Search for the cell housing the specified text and yield its (X, Y) center coordinate. 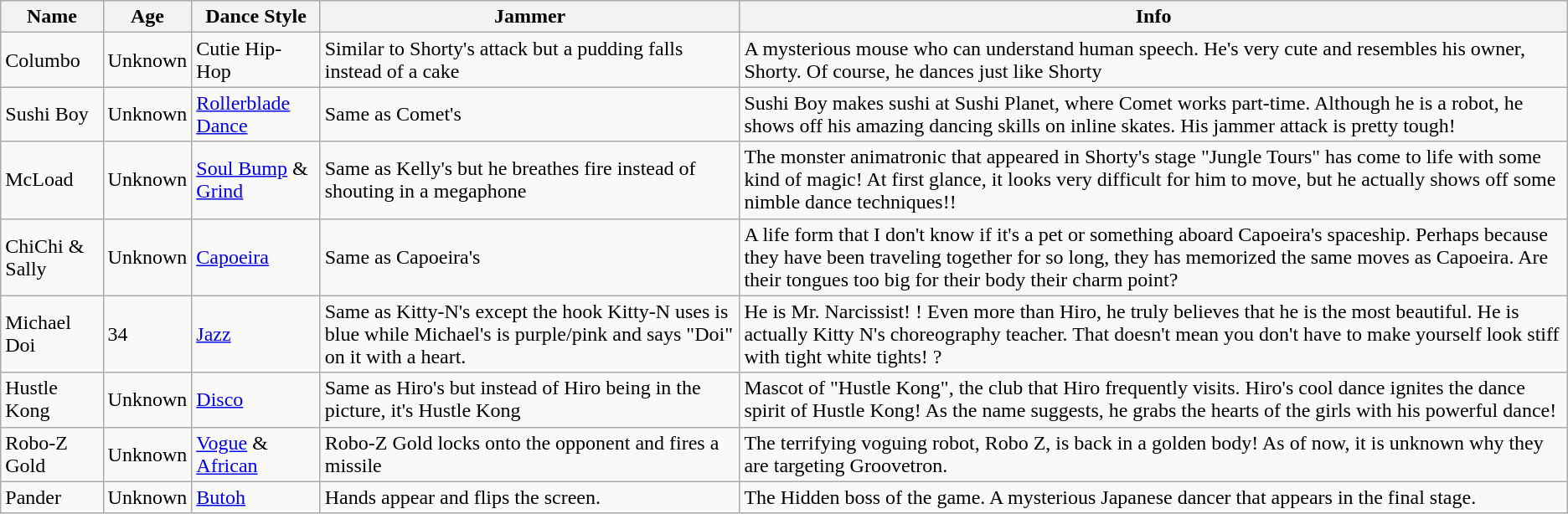
Age (147, 17)
Same as Kitty-N's except the hook Kitty-N uses is blue while Michael's is purple/pink and says "Doi" on it with a heart. (529, 334)
Rollerblade Dance (256, 114)
Same as Capoeira's (529, 257)
Capoeira (256, 257)
Butoh (256, 497)
Jazz (256, 334)
Same as Comet's (529, 114)
McLoad (52, 180)
Cutie Hip-Hop (256, 60)
The terrifying voguing robot, Robo Z, is back in a golden body! As of now, it is unknown why they are targeting Groovetron. (1153, 454)
Disco (256, 400)
Dance Style (256, 17)
Michael Doi (52, 334)
Similar to Shorty's attack but a pudding falls instead of a cake (529, 60)
Hands appear and flips the screen. (529, 497)
Robo-Z Gold locks onto the opponent and fires a missile (529, 454)
ChiChi & Sally (52, 257)
Same as Kelly's but he breathes fire instead of shouting in a megaphone (529, 180)
The Hidden boss of the game. A mysterious Japanese dancer that appears in the final stage. (1153, 497)
Jammer (529, 17)
Pander (52, 497)
Soul Bump & Grind (256, 180)
Info (1153, 17)
Sushi Boy (52, 114)
Hustle Kong (52, 400)
Columbo (52, 60)
Robo-Z Gold (52, 454)
Same as Hiro's but instead of Hiro being in the picture, it's Hustle Kong (529, 400)
Name (52, 17)
Vogue & African (256, 454)
34 (147, 334)
A mysterious mouse who can understand human speech. He's very cute and resembles his owner, Shorty. Of course, he dances just like Shorty (1153, 60)
